Return the (x, y) coordinate for the center point of the cell that contains the specified text.  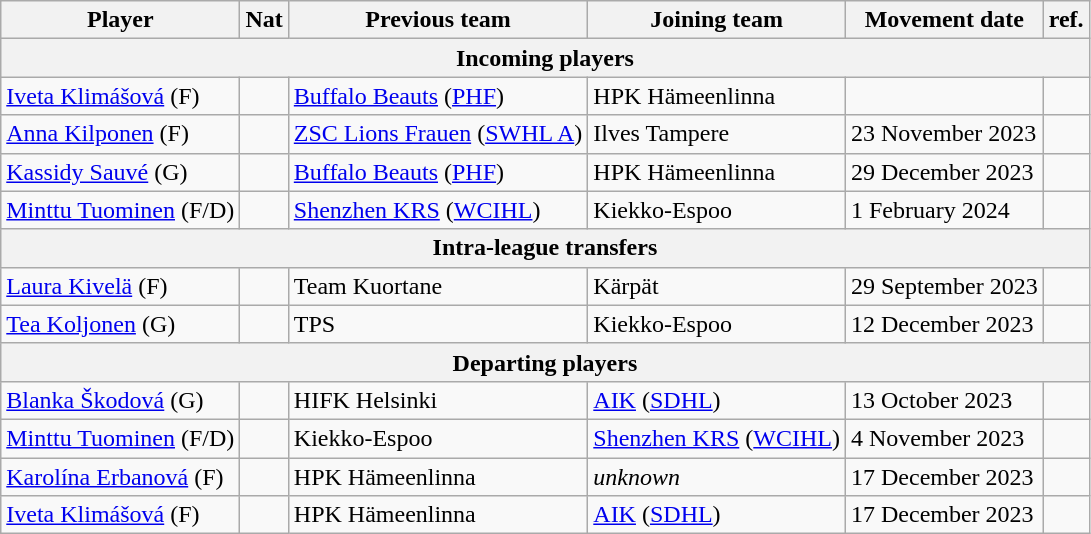
Team Kuortane (438, 286)
unknown (717, 477)
Anna Kilponen (F) (120, 134)
HIFK Helsinki (438, 400)
ref. (1066, 20)
4 November 2023 (944, 438)
Kärpät (717, 286)
Movement date (944, 20)
Intra-league transfers (545, 248)
Kassidy Sauvé (G) (120, 172)
Previous team (438, 20)
1 February 2024 (944, 210)
Joining team (717, 20)
23 November 2023 (944, 134)
Nat (264, 20)
29 September 2023 (944, 286)
Incoming players (545, 58)
Departing players (545, 362)
ZSC Lions Frauen (SWHL A) (438, 134)
12 December 2023 (944, 324)
29 December 2023 (944, 172)
Tea Koljonen (G) (120, 324)
Player (120, 20)
Karolína Erbanová (F) (120, 477)
Laura Kivelä (F) (120, 286)
TPS (438, 324)
Ilves Tampere (717, 134)
13 October 2023 (944, 400)
Blanka Škodová (G) (120, 400)
